Extract the (x, y) coordinate from the center of the cell holding the provided text.  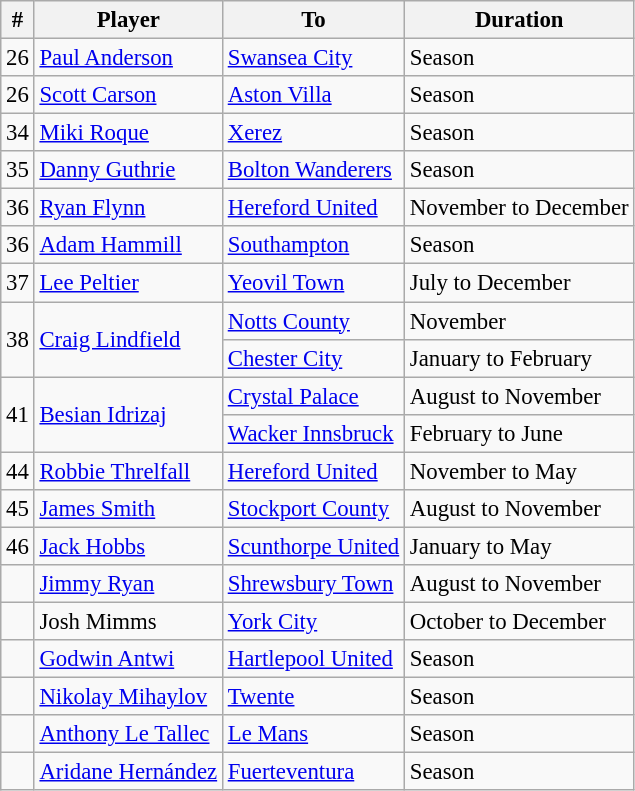
Jimmy Ryan (128, 584)
Crystal Palace (313, 396)
Besian Idrizaj (128, 414)
45 (18, 509)
James Smith (128, 509)
Ryan Flynn (128, 208)
Twente (313, 697)
Duration (520, 20)
44 (18, 471)
July to December (520, 283)
Xerez (313, 133)
Stockport County (313, 509)
York City (313, 621)
Swansea City (313, 58)
Wacker Innsbruck (313, 433)
Hartlepool United (313, 659)
Robbie Threlfall (128, 471)
November (520, 321)
Player (128, 20)
46 (18, 546)
Adam Hammill (128, 245)
Nikolay Mihaylov (128, 697)
35 (18, 170)
Aston Villa (313, 95)
Miki Roque (128, 133)
Scott Carson (128, 95)
38 (18, 340)
January to May (520, 546)
Danny Guthrie (128, 170)
Josh Mimms (128, 621)
Craig Lindfield (128, 340)
Paul Anderson (128, 58)
37 (18, 283)
Le Mans (313, 734)
34 (18, 133)
Chester City (313, 358)
Godwin Antwi (128, 659)
Jack Hobbs (128, 546)
November to May (520, 471)
To (313, 20)
February to June (520, 433)
Yeovil Town (313, 283)
November to December (520, 208)
Anthony Le Tallec (128, 734)
Scunthorpe United (313, 546)
Fuerteventura (313, 772)
Southampton (313, 245)
# (18, 20)
41 (18, 414)
January to February (520, 358)
Lee Peltier (128, 283)
Notts County (313, 321)
October to December (520, 621)
Shrewsbury Town (313, 584)
Aridane Hernández (128, 772)
Bolton Wanderers (313, 170)
